Identify which cell holds the provided text, then report its (X, Y) central coordinate. 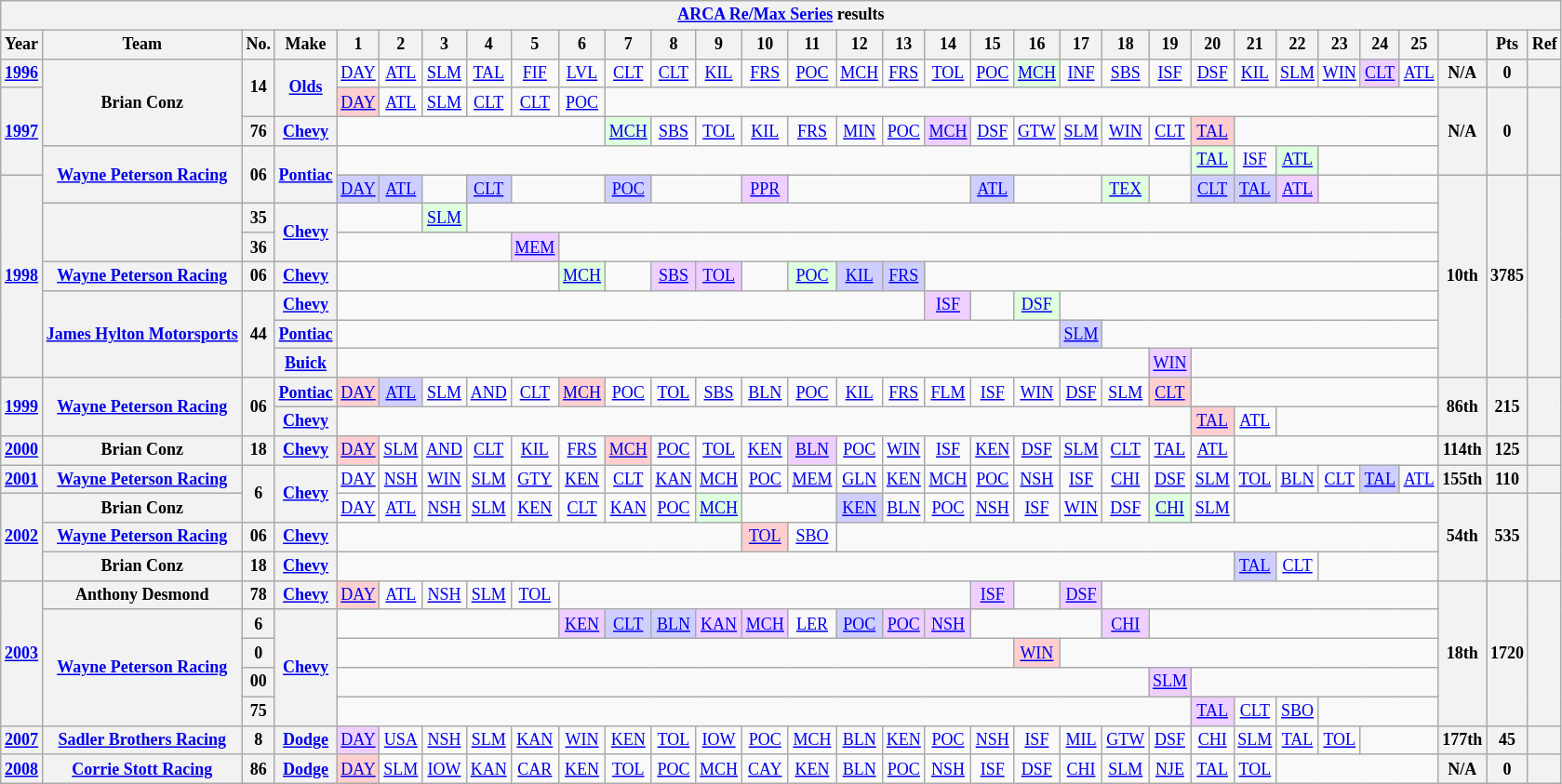
3 (445, 45)
2008 (22, 768)
GLN (860, 480)
54th (1462, 538)
ARCA Re/Max Series results (781, 15)
1996 (22, 73)
2007 (22, 740)
NJE (1170, 768)
21 (1255, 45)
Buick (305, 363)
76 (259, 130)
Pts (1507, 45)
1999 (22, 406)
125 (1507, 450)
78 (259, 595)
TEX (1126, 190)
Corrie Stott Racing (141, 768)
155th (1462, 480)
24 (1380, 45)
5 (535, 45)
25 (1419, 45)
Year (22, 45)
1997 (22, 131)
215 (1507, 406)
Make (305, 45)
MIL (1081, 740)
LER (812, 623)
2000 (22, 450)
2002 (22, 538)
CAR (535, 768)
44 (259, 334)
535 (1507, 538)
Sadler Brothers Racing (141, 740)
177th (1462, 740)
10 (765, 45)
00 (259, 683)
Olds (305, 87)
No. (259, 45)
9 (719, 45)
LVL (582, 73)
12 (860, 45)
1998 (22, 276)
2001 (22, 480)
2 (401, 45)
FLM (948, 392)
22 (1298, 45)
2003 (22, 653)
19 (1170, 45)
86 (259, 768)
1720 (1507, 653)
114th (1462, 450)
86th (1462, 406)
10th (1462, 276)
75 (259, 711)
PPR (765, 190)
CAY (765, 768)
17 (1081, 45)
GTY (535, 480)
45 (1507, 740)
110 (1507, 480)
1 (358, 45)
20 (1212, 45)
Team (141, 45)
11 (812, 45)
3785 (1507, 276)
23 (1340, 45)
36 (259, 247)
18th (1462, 653)
16 (1037, 45)
USA (401, 740)
Ref (1544, 45)
4 (488, 45)
35 (259, 218)
Anthony Desmond (141, 595)
13 (903, 45)
INF (1081, 73)
15 (993, 45)
FIF (535, 73)
MIN (860, 130)
James Hylton Motorsports (141, 334)
7 (628, 45)
